From the cell containing the given text, extract its center point as [X, Y] coordinate. 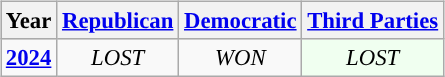
Third Parties [373, 21]
Democratic [240, 21]
Republican [118, 21]
WON [240, 58]
Year [29, 21]
2024 [29, 58]
